Locate the cell with the specified text and output its (x, y) center coordinate. 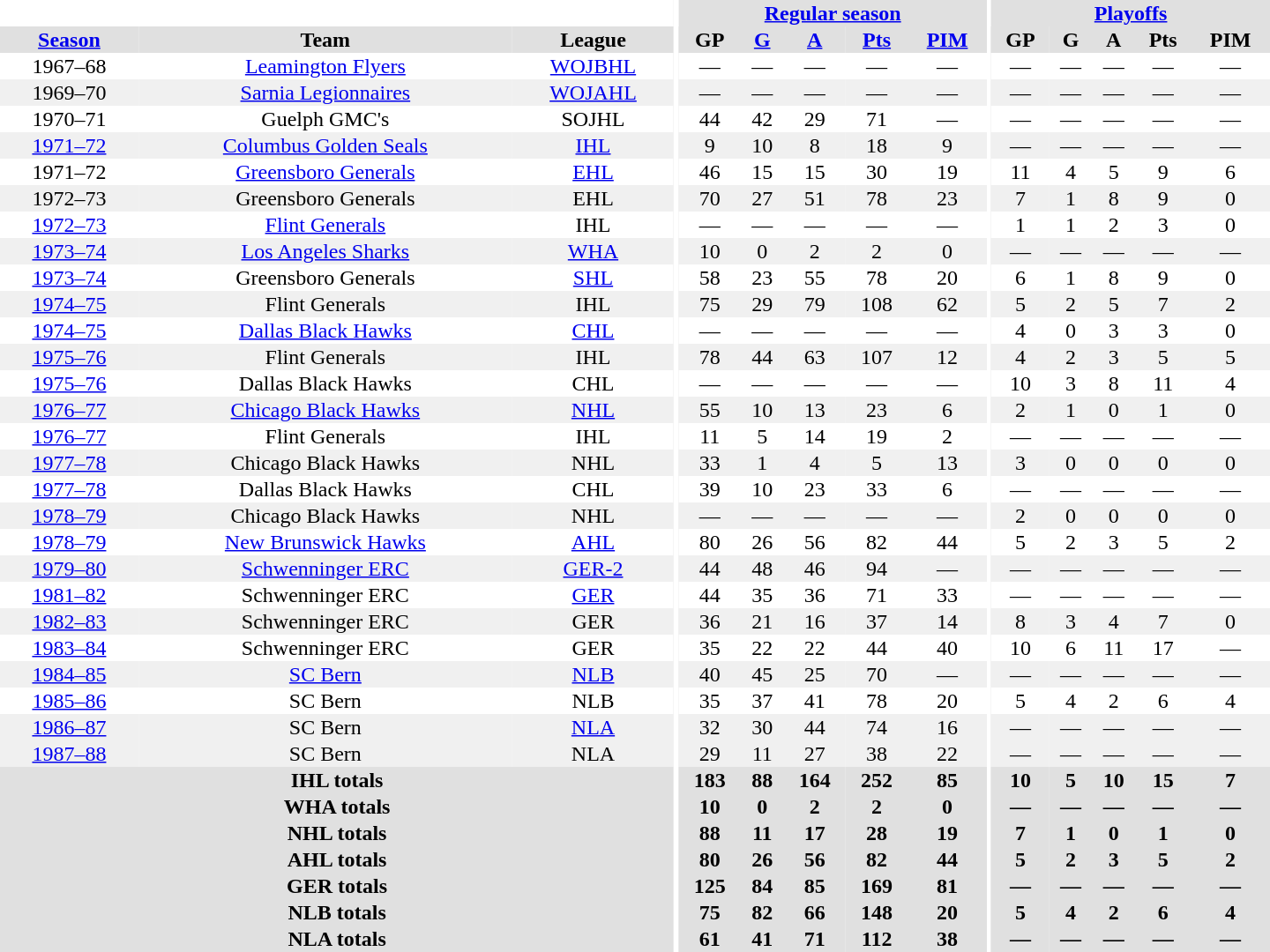
Los Angeles Sharks (325, 251)
63 (815, 357)
1986–87 (69, 727)
Playoffs (1131, 13)
1982–83 (69, 621)
21 (762, 621)
108 (877, 304)
252 (877, 780)
112 (877, 939)
32 (710, 727)
79 (815, 304)
18 (877, 145)
45 (762, 674)
12 (947, 357)
125 (710, 886)
25 (815, 674)
1985–86 (69, 701)
42 (762, 119)
Leamington Flyers (325, 66)
164 (815, 780)
94 (877, 569)
AHL (593, 542)
GER totals (337, 886)
1987–88 (69, 754)
62 (947, 304)
1979–80 (69, 569)
Sarnia Legionnaires (325, 93)
SHL (593, 278)
51 (815, 198)
39 (710, 489)
1969–70 (69, 93)
74 (877, 727)
1970–71 (69, 119)
Columbus Golden Seals (325, 145)
WOJBHL (593, 66)
Season (69, 40)
81 (947, 886)
WHA (593, 251)
58 (710, 278)
WHA totals (337, 807)
28 (877, 833)
66 (815, 912)
148 (877, 912)
Regular season (833, 13)
NLA totals (337, 939)
107 (877, 357)
GER-2 (593, 569)
NHL totals (337, 833)
AHL totals (337, 859)
84 (762, 886)
WOJAHL (593, 93)
48 (762, 569)
169 (877, 886)
1981–82 (69, 595)
1983–84 (69, 648)
SOJHL (593, 119)
1984–85 (69, 674)
Team (325, 40)
61 (710, 939)
1967–68 (69, 66)
League (593, 40)
Guelph GMC's (325, 119)
New Brunswick Hawks (325, 542)
183 (710, 780)
IHL totals (337, 780)
NLB totals (337, 912)
